Output the (X, Y) coordinate of the center of the cell containing the given text.  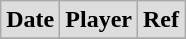
Ref (160, 20)
Player (99, 20)
Date (30, 20)
